Output the [x, y] coordinate of the center of the cell containing the given text.  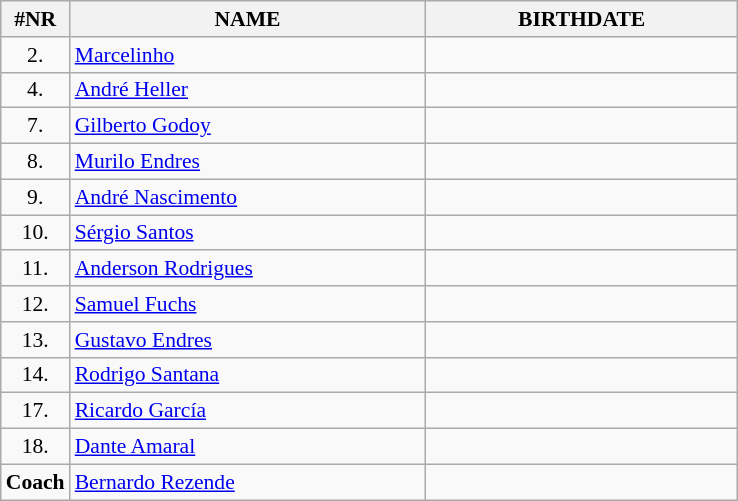
Gustavo Endres [248, 340]
Dante Amaral [248, 447]
André Heller [248, 90]
Bernardo Rezende [248, 482]
17. [36, 411]
Murilo Endres [248, 162]
8. [36, 162]
BIRTHDATE [582, 19]
13. [36, 340]
Samuel Fuchs [248, 304]
Gilberto Godoy [248, 126]
12. [36, 304]
Marcelinho [248, 55]
2. [36, 55]
10. [36, 233]
#NR [36, 19]
18. [36, 447]
Sérgio Santos [248, 233]
André Nascimento [248, 197]
Rodrigo Santana [248, 375]
11. [36, 269]
14. [36, 375]
7. [36, 126]
9. [36, 197]
4. [36, 90]
Anderson Rodrigues [248, 269]
Coach [36, 482]
Ricardo García [248, 411]
NAME [248, 19]
